For the text-containing cell, return its midpoint in (X, Y) coordinate format. 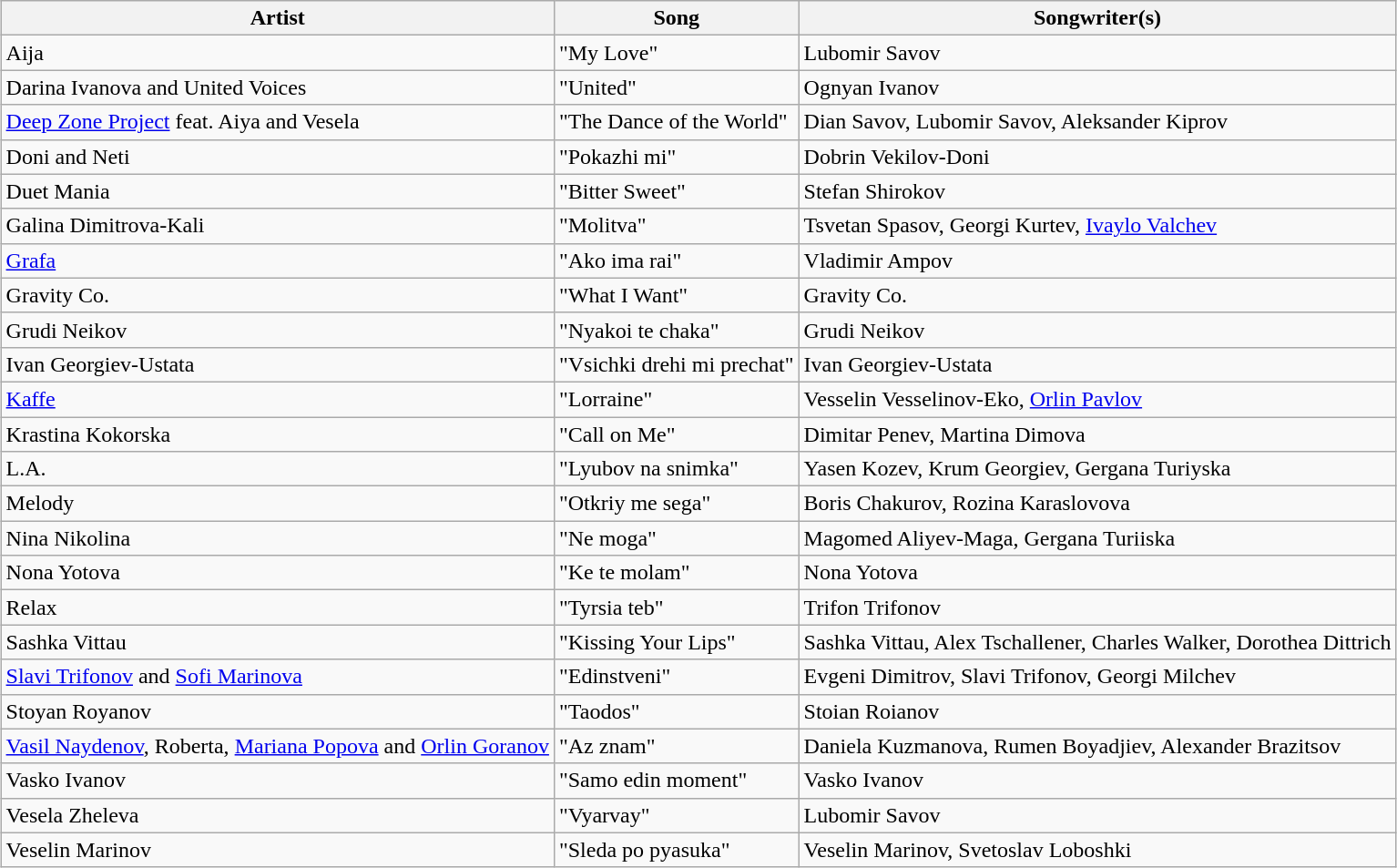
Deep Zone Project feat. Aiya and Vesela (277, 122)
Dobrin Vekilov-Doni (1097, 157)
Artist (277, 18)
"Vsichki drehi mi prechat" (676, 364)
Galina Dimitrova-Kali (277, 226)
"Edinstveni" (676, 677)
Evgeni Dimitrov, Slavi Trifonov, Georgi Milchev (1097, 677)
Magomed Aliyev-Maga, Gergana Turiiska (1097, 538)
Stefan Shirokov (1097, 191)
"Pokazhi mi" (676, 157)
Ognyan Ivanov (1097, 87)
Stoyan Royanov (277, 711)
Trifon Trifonov (1097, 608)
Vesselin Vesselinov-Eko, Orlin Pavlov (1097, 399)
"Ako ima rai" (676, 260)
"Molitva" (676, 226)
"My Love" (676, 53)
Vladimir Ampov (1097, 260)
Slavi Trifonov and Sofi Marinova (277, 677)
"Sleda po pyasuka" (676, 850)
Dimitar Penev, Martina Dimova (1097, 434)
Veselin Marinov, Svetoslav Loboshki (1097, 850)
"Nyakoi te chaka" (676, 330)
Songwriter(s) (1097, 18)
Sashka Vittau (277, 642)
Yasen Kozev, Krum Georgiev, Gergana Turiyska (1097, 469)
Krastina Kokorska (277, 434)
"Ke te molam" (676, 573)
Daniela Kuzmanova, Rumen Boyadjiev, Alexander Brazitsov (1097, 746)
"Bitter Sweet" (676, 191)
Duet Mania (277, 191)
L.A. (277, 469)
"Otkriy me sega" (676, 504)
"Taodos" (676, 711)
"Lorraine" (676, 399)
Doni and Neti (277, 157)
"Ne moga" (676, 538)
"Kissing Your Lips" (676, 642)
Stoian Roianov (1097, 711)
Kaffe (277, 399)
"Call on Me" (676, 434)
Vesela Zheleva (277, 815)
Tsvetan Spasov, Georgi Kurtev, Ivaylo Valchev (1097, 226)
"Az znam" (676, 746)
"The Dance of the World" (676, 122)
Grafa (277, 260)
Darina Ivanova and United Voices (277, 87)
Song (676, 18)
Aija (277, 53)
Vasil Naydenov, Roberta, Mariana Popova and Orlin Goranov (277, 746)
"Vyarvay" (676, 815)
"Tyrsia teb" (676, 608)
Nina Nikolina (277, 538)
Dian Savov, Lubomir Savov, Aleksander Kiprov (1097, 122)
"United" (676, 87)
Melody (277, 504)
"Samo edin moment" (676, 781)
Boris Chakurov, Rozina Karaslovova (1097, 504)
Veselin Marinov (277, 850)
Sashka Vittau, Alex Tschallener, Charles Walker, Dorothea Dittrich (1097, 642)
Relax (277, 608)
"What I Want" (676, 295)
"Lyubov na snimka" (676, 469)
